Identify which cell holds the provided text, then report its (X, Y) central coordinate. 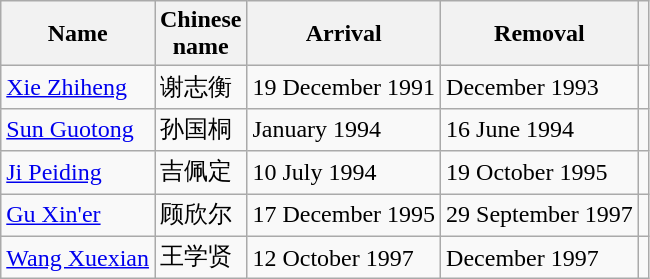
王学贤 (200, 258)
10 July 1994 (344, 172)
Sun Guotong (78, 130)
Chinesename (200, 34)
Gu Xin'er (78, 216)
January 1994 (344, 130)
顾欣尔 (200, 216)
19 October 1995 (540, 172)
December 1993 (540, 88)
Name (78, 34)
16 June 1994 (540, 130)
12 October 1997 (344, 258)
17 December 1995 (344, 216)
吉佩定 (200, 172)
19 December 1991 (344, 88)
谢志衡 (200, 88)
December 1997 (540, 258)
Ji Peiding (78, 172)
29 September 1997 (540, 216)
Xie Zhiheng (78, 88)
Arrival (344, 34)
Removal (540, 34)
孙国桐 (200, 130)
Wang Xuexian (78, 258)
